From the cell containing the given text, extract its center point as [x, y] coordinate. 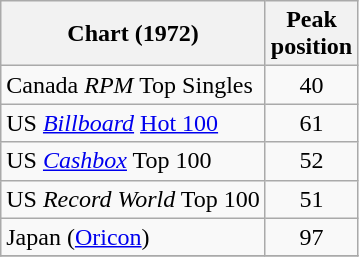
61 [311, 123]
US Record World Top 100 [134, 199]
Peakposition [311, 34]
51 [311, 199]
Japan (Oricon) [134, 237]
40 [311, 85]
Canada RPM Top Singles [134, 85]
52 [311, 161]
Chart (1972) [134, 34]
US Cashbox Top 100 [134, 161]
97 [311, 237]
US Billboard Hot 100 [134, 123]
